Provide the (X, Y) coordinate of the cell's center where the given text is located.  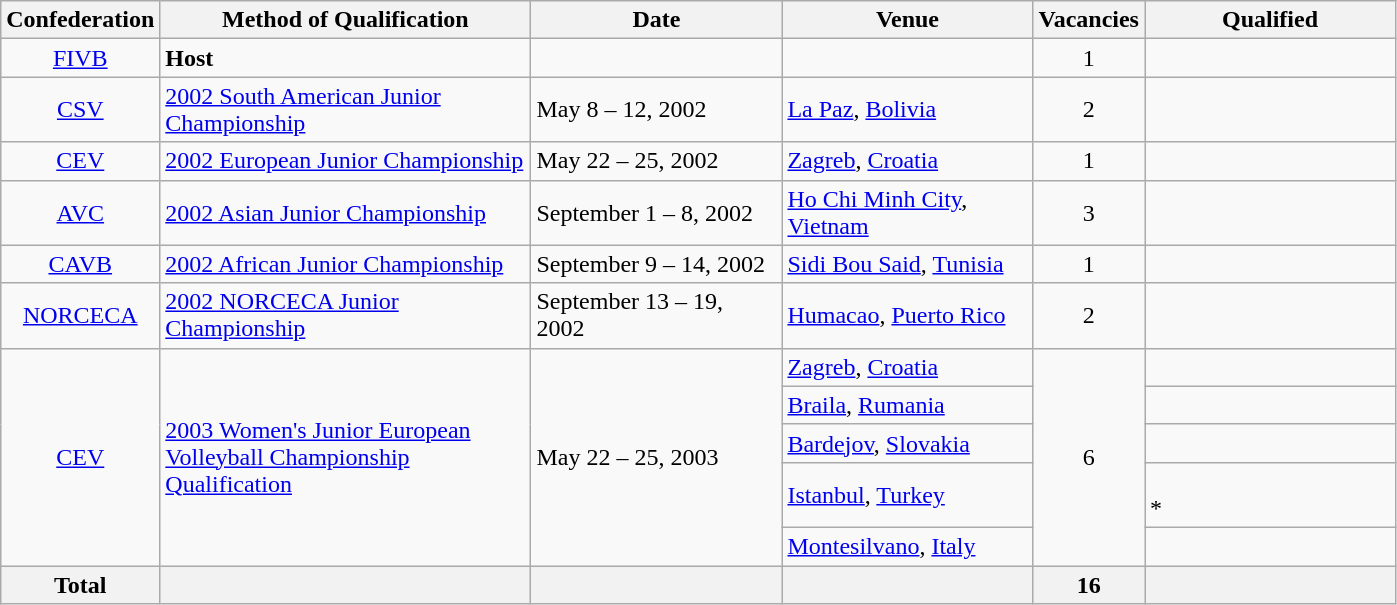
Istanbul, Turkey (908, 494)
Braila, Rumania (908, 405)
Vacancies (1089, 20)
September 13 – 19, 2002 (656, 316)
Sidi Bou Said, Tunisia (908, 264)
3 (1089, 212)
Montesilvano, Italy (908, 546)
September 1 – 8, 2002 (656, 212)
FIVB (80, 58)
* (1270, 494)
Method of Qualification (346, 20)
2002 African Junior Championship (346, 264)
May 8 – 12, 2002 (656, 110)
Date (656, 20)
CSV (80, 110)
2002 NORCECA Junior Championship (346, 316)
AVC (80, 212)
2002 European Junior Championship (346, 161)
Qualified (1270, 20)
Ho Chi Minh City, Vietnam (908, 212)
Host (346, 58)
Humacao, Puerto Rico (908, 316)
Confederation (80, 20)
Total (80, 585)
May 22 – 25, 2002 (656, 161)
NORCECA (80, 316)
La Paz, Bolivia (908, 110)
2002 South American Junior Championship (346, 110)
16 (1089, 585)
September 9 – 14, 2002 (656, 264)
6 (1089, 456)
Venue (908, 20)
May 22 – 25, 2003 (656, 456)
2003 Women's Junior European Volleyball Championship Qualification (346, 456)
2002 Asian Junior Championship (346, 212)
Bardejov, Slovakia (908, 443)
CAVB (80, 264)
